Scan for the cell matching the given text and deliver its [x, y] coordinate at center. 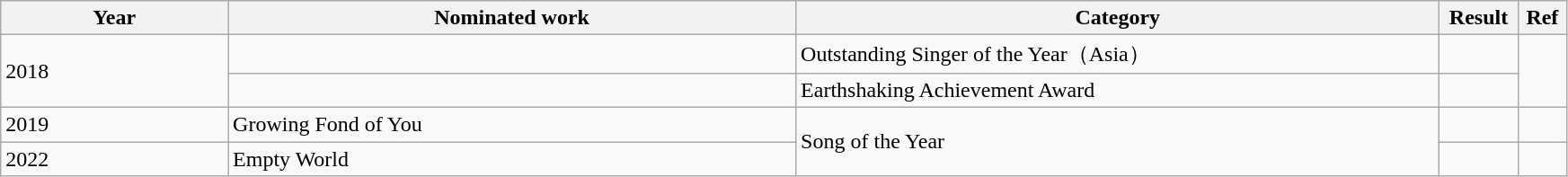
Growing Fond of You [512, 124]
Song of the Year [1118, 141]
Category [1118, 18]
Ref [1542, 18]
Result [1479, 18]
Empty World [512, 159]
2022 [115, 159]
Earthshaking Achievement Award [1118, 90]
Outstanding Singer of the Year（Asia） [1118, 54]
Nominated work [512, 18]
Year [115, 18]
2018 [115, 72]
2019 [115, 124]
